Return [X, Y] of the center of cell containing provided text 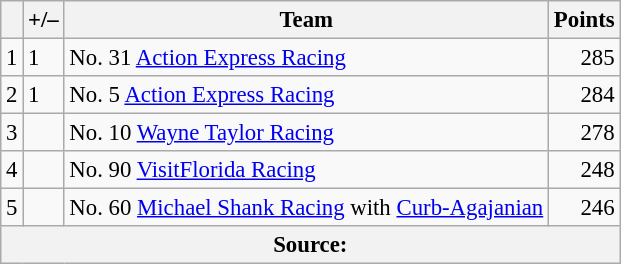
No. 31 Action Express Racing [306, 58]
No. 10 Wayne Taylor Racing [306, 133]
No. 5 Action Express Racing [306, 95]
5 [12, 208]
+/– [44, 20]
Team [306, 20]
248 [584, 170]
No. 90 VisitFlorida Racing [306, 170]
284 [584, 95]
No. 60 Michael Shank Racing with Curb-Agajanian [306, 208]
3 [12, 133]
Points [584, 20]
246 [584, 208]
2 [12, 95]
Source: [310, 245]
4 [12, 170]
278 [584, 133]
285 [584, 58]
